Output the (x, y) coordinate of the center of the cell containing the given text.  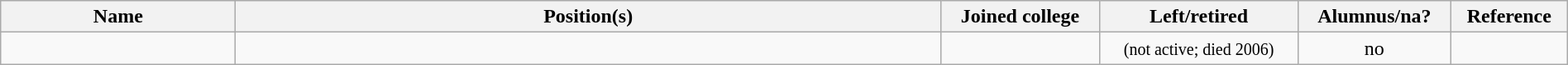
Reference (1508, 17)
(not active; died 2006) (1199, 48)
Alumnus/na? (1374, 17)
Joined college (1020, 17)
no (1374, 48)
Position(s) (589, 17)
Name (118, 17)
Left/retired (1199, 17)
